Scan for the cell matching the given text and deliver its (x, y) coordinate at center. 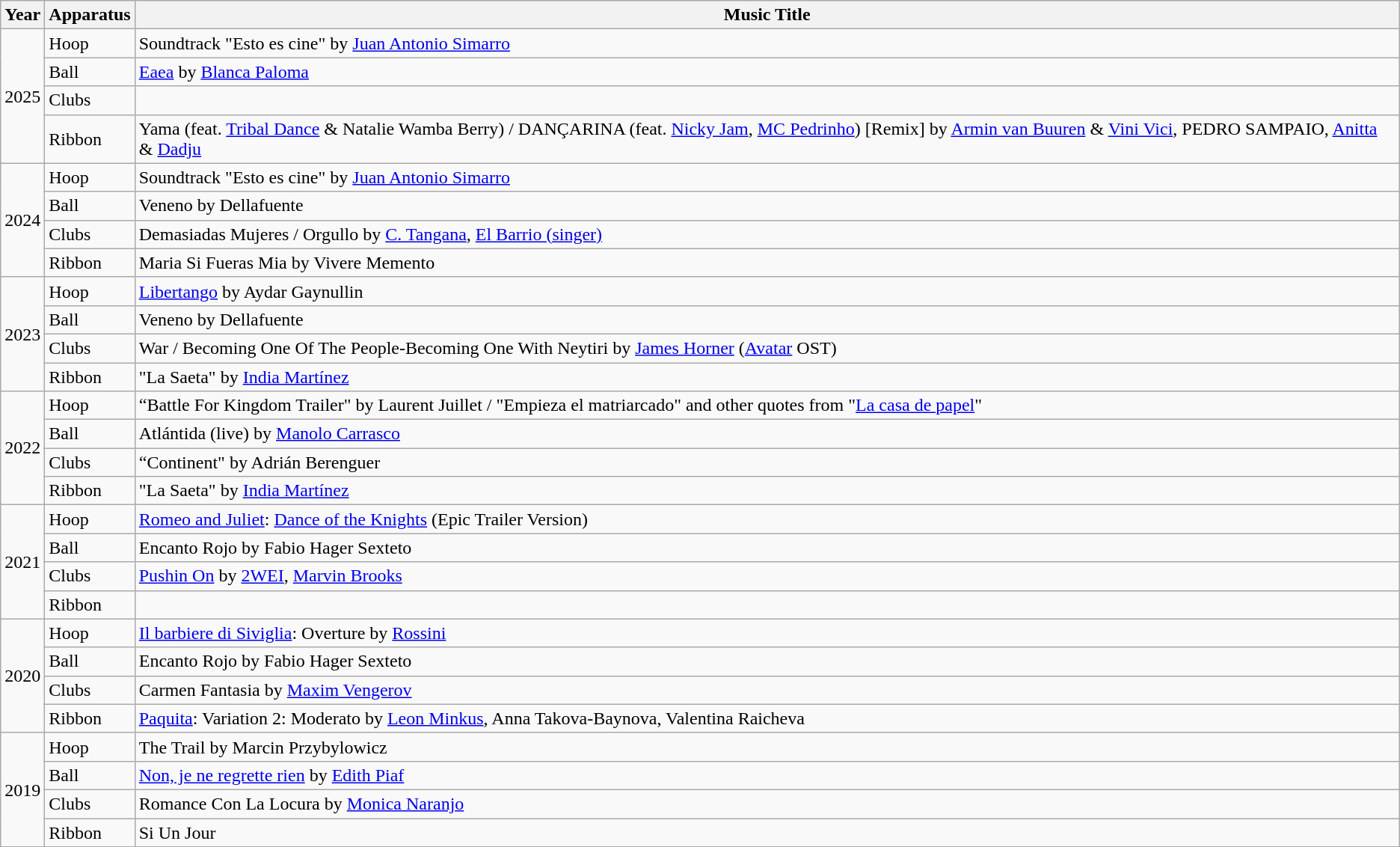
Maria Si Fueras Mia by Vivere Memento (767, 263)
Il barbiere di Siviglia: Overture by Rossini (767, 633)
War / Becoming One Of The People-Becoming One With Neytiri by James Horner (Avatar OST) (767, 348)
“Battle For Kingdom Trailer" by Laurent Juillet / "Empieza el matriarcado" and other quotes from "La casa de papel" (767, 406)
Romance Con La Locura by Monica Naranjo (767, 804)
2022 (22, 448)
2021 (22, 562)
Si Un Jour (767, 833)
Demasiadas Mujeres / Orgullo by C. Tangana, El Barrio (singer) (767, 234)
Non, je ne regrette rien by Edith Piaf (767, 775)
Pushin On by 2WEI, Marvin Brooks (767, 576)
Paquita: Variation 2: Moderato by Leon Minkus, Anna Takova-Baynova, Valentina Raicheva (767, 718)
2024 (22, 220)
“Continent" by Adrián Berenguer (767, 462)
The Trail by Marcin Przybylowicz (767, 747)
2019 (22, 789)
Carmen Fantasia by Maxim Vengerov (767, 690)
Year (22, 15)
Romeo and Juliet: Dance of the Knights (Epic Trailer Version) (767, 519)
2023 (22, 334)
2020 (22, 676)
Libertango by Aydar Gaynullin (767, 291)
Apparatus (90, 15)
Eaea by Blanca Paloma (767, 72)
Atlántida (live) by Manolo Carrasco (767, 434)
Music Title (767, 15)
2025 (22, 96)
